For the text-containing cell, return its midpoint in (x, y) coordinate format. 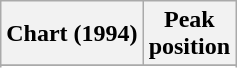
Peakposition (189, 34)
Chart (1994) (72, 34)
